Extract the (X, Y) coordinate from the center of the cell holding the provided text.  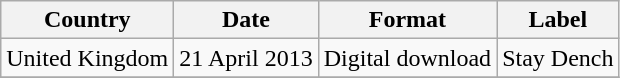
Format (407, 20)
Label (558, 20)
Date (246, 20)
United Kingdom (88, 58)
Digital download (407, 58)
Stay Dench (558, 58)
Country (88, 20)
21 April 2013 (246, 58)
